Provide the [X, Y] coordinate of the cell's center where the given text is located.  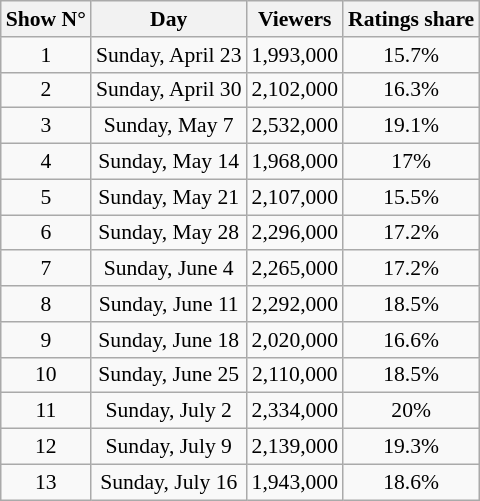
Sunday, June 4 [169, 269]
2,292,000 [295, 304]
Sunday, April 23 [169, 55]
Sunday, June 18 [169, 340]
16.3% [411, 90]
Ratings share [411, 19]
9 [46, 340]
7 [46, 269]
Sunday, May 14 [169, 162]
3 [46, 126]
2,265,000 [295, 269]
5 [46, 197]
8 [46, 304]
1,968,000 [295, 162]
2,107,000 [295, 197]
Sunday, July 16 [169, 482]
2 [46, 90]
15.7% [411, 55]
2,139,000 [295, 447]
16.6% [411, 340]
10 [46, 375]
Sunday, May 7 [169, 126]
20% [411, 411]
Sunday, July 2 [169, 411]
19.3% [411, 447]
Sunday, June 25 [169, 375]
Viewers [295, 19]
6 [46, 233]
Sunday, June 11 [169, 304]
13 [46, 482]
1,943,000 [295, 482]
2,020,000 [295, 340]
18.6% [411, 482]
Sunday, July 9 [169, 447]
11 [46, 411]
Sunday, May 21 [169, 197]
2,334,000 [295, 411]
15.5% [411, 197]
1,993,000 [295, 55]
2,110,000 [295, 375]
4 [46, 162]
19.1% [411, 126]
Sunday, May 28 [169, 233]
2,102,000 [295, 90]
Day [169, 19]
12 [46, 447]
1 [46, 55]
Sunday, April 30 [169, 90]
17% [411, 162]
Show N° [46, 19]
2,296,000 [295, 233]
2,532,000 [295, 126]
